Extract the [X, Y] coordinate from the center of the cell holding the provided text.  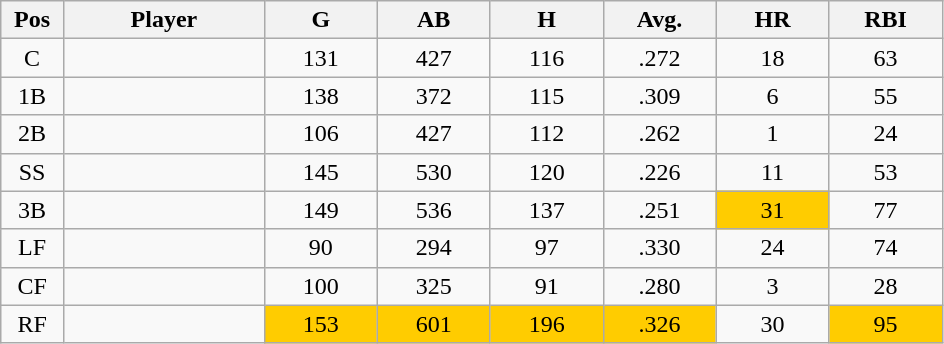
116 [546, 58]
145 [320, 172]
196 [546, 324]
153 [320, 324]
74 [886, 248]
115 [546, 96]
CF [32, 286]
63 [886, 58]
G [320, 20]
18 [772, 58]
Avg. [660, 20]
3 [772, 286]
.262 [660, 134]
530 [434, 172]
120 [546, 172]
55 [886, 96]
536 [434, 210]
.309 [660, 96]
RBI [886, 20]
Pos [32, 20]
Player [164, 20]
AB [434, 20]
.326 [660, 324]
6 [772, 96]
1B [32, 96]
1 [772, 134]
30 [772, 324]
90 [320, 248]
31 [772, 210]
SS [32, 172]
H [546, 20]
77 [886, 210]
137 [546, 210]
HR [772, 20]
112 [546, 134]
.226 [660, 172]
325 [434, 286]
95 [886, 324]
.330 [660, 248]
.280 [660, 286]
138 [320, 96]
2B [32, 134]
LF [32, 248]
3B [32, 210]
53 [886, 172]
100 [320, 286]
106 [320, 134]
.272 [660, 58]
294 [434, 248]
149 [320, 210]
RF [32, 324]
.251 [660, 210]
601 [434, 324]
372 [434, 96]
131 [320, 58]
97 [546, 248]
11 [772, 172]
C [32, 58]
91 [546, 286]
28 [886, 286]
